Detect which cell encompasses the target text, then output its [x, y] center coordinate. 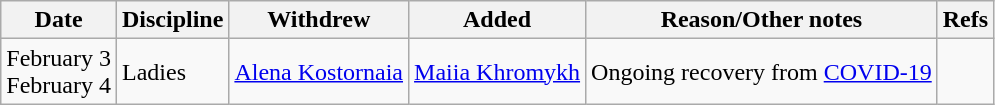
February 3 February 4 [59, 72]
Refs [965, 20]
Discipline [172, 20]
Maiia Khromykh [498, 72]
Added [498, 20]
Ongoing recovery from COVID-19 [762, 72]
Withdrew [319, 20]
Alena Kostornaia [319, 72]
Ladies [172, 72]
Date [59, 20]
Reason/Other notes [762, 20]
